For the text-containing cell, return its midpoint in (x, y) coordinate format. 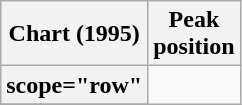
Peakposition (194, 34)
Chart (1995) (74, 34)
scope="row" (74, 85)
